Identify which cell holds the provided text, then report its (X, Y) central coordinate. 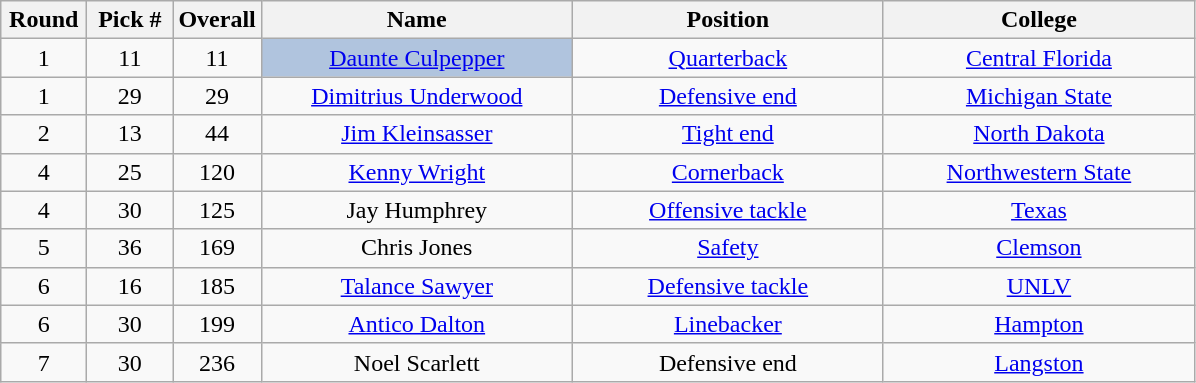
5 (44, 248)
169 (217, 248)
Talance Sawyer (416, 286)
UNLV (1038, 286)
13 (130, 134)
Safety (728, 248)
36 (130, 248)
Name (416, 20)
Michigan State (1038, 96)
North Dakota (1038, 134)
Kenny Wright (416, 172)
Chris Jones (416, 248)
25 (130, 172)
Offensive tackle (728, 210)
Northwestern State (1038, 172)
Antico Dalton (416, 324)
Quarterback (728, 58)
Pick # (130, 20)
Jim Kleinsasser (416, 134)
199 (217, 324)
44 (217, 134)
Texas (1038, 210)
Tight end (728, 134)
Dimitrius Underwood (416, 96)
College (1038, 20)
Central Florida (1038, 58)
Position (728, 20)
16 (130, 286)
Langston (1038, 362)
Round (44, 20)
120 (217, 172)
Cornerback (728, 172)
Defensive tackle (728, 286)
Noel Scarlett (416, 362)
236 (217, 362)
185 (217, 286)
2 (44, 134)
Jay Humphrey (416, 210)
125 (217, 210)
7 (44, 362)
Overall (217, 20)
Daunte Culpepper (416, 58)
Hampton (1038, 324)
Linebacker (728, 324)
Clemson (1038, 248)
